Return [X, Y] of the center of cell containing provided text 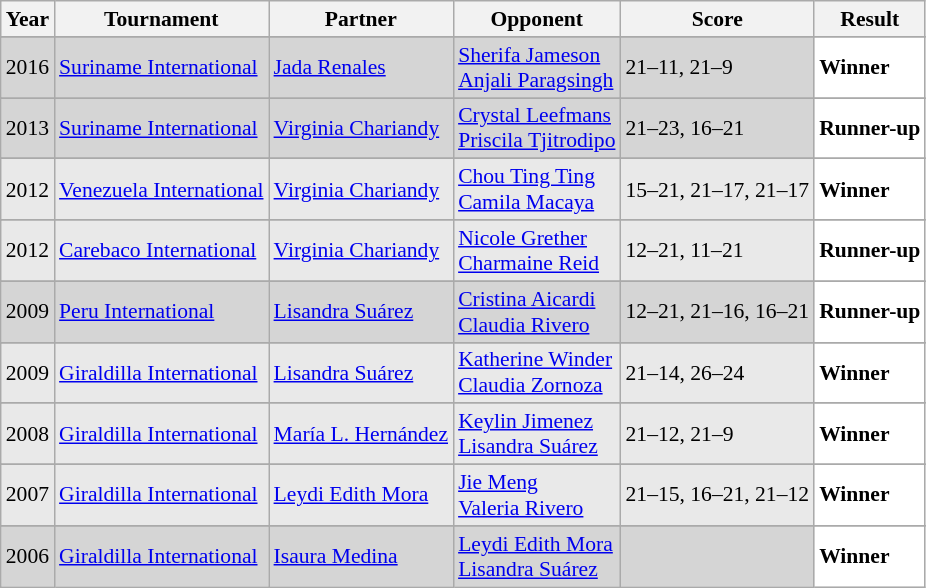
2006 [28, 556]
21–12, 21–9 [717, 434]
Year [28, 19]
12–21, 11–21 [717, 250]
Opponent [536, 19]
15–21, 21–17, 21–17 [717, 190]
Carebaco International [161, 250]
Partner [362, 19]
Score [717, 19]
Venezuela International [161, 190]
2007 [28, 496]
2016 [28, 68]
Leydi Edith Mora [362, 496]
Result [870, 19]
María L. Hernández [362, 434]
Tournament [161, 19]
Chou Ting Ting Camila Macaya [536, 190]
Sherifa Jameson Anjali Paragsingh [536, 68]
Jada Renales [362, 68]
Katherine Winder Claudia Zornoza [536, 372]
Peru International [161, 312]
Keylin Jimenez Lisandra Suárez [536, 434]
Leydi Edith Mora Lisandra Suárez [536, 556]
21–11, 21–9 [717, 68]
Crystal Leefmans Priscila Tjitrodipo [536, 128]
12–21, 21–16, 16–21 [717, 312]
Cristina Aicardi Claudia Rivero [536, 312]
Nicole Grether Charmaine Reid [536, 250]
21–15, 16–21, 21–12 [717, 496]
21–23, 16–21 [717, 128]
Isaura Medina [362, 556]
21–14, 26–24 [717, 372]
2008 [28, 434]
2013 [28, 128]
Jie Meng Valeria Rivero [536, 496]
